For the text-containing cell, return its midpoint in [X, Y] coordinate format. 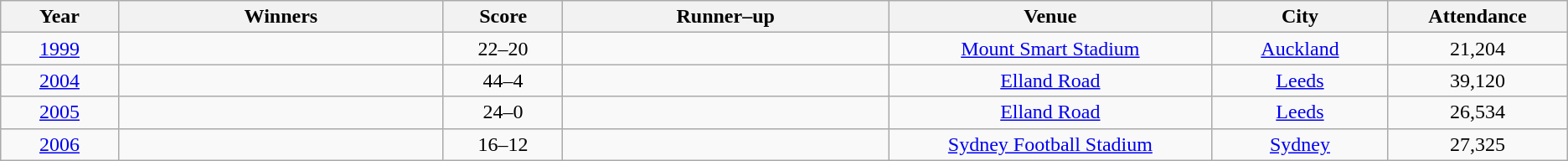
City [1300, 17]
Runner–up [725, 17]
Attendance [1478, 17]
16–12 [503, 144]
2006 [60, 144]
26,534 [1478, 112]
Venue [1050, 17]
Mount Smart Stadium [1050, 49]
22–20 [503, 49]
Year [60, 17]
Sydney Football Stadium [1050, 144]
Auckland [1300, 49]
Sydney [1300, 144]
2005 [60, 112]
21,204 [1478, 49]
2004 [60, 80]
24–0 [503, 112]
1999 [60, 49]
44–4 [503, 80]
Score [503, 17]
Winners [281, 17]
27,325 [1478, 144]
39,120 [1478, 80]
